Pinpoint the cell where the given text exists, returning its (x, y) midpoint coordinate. 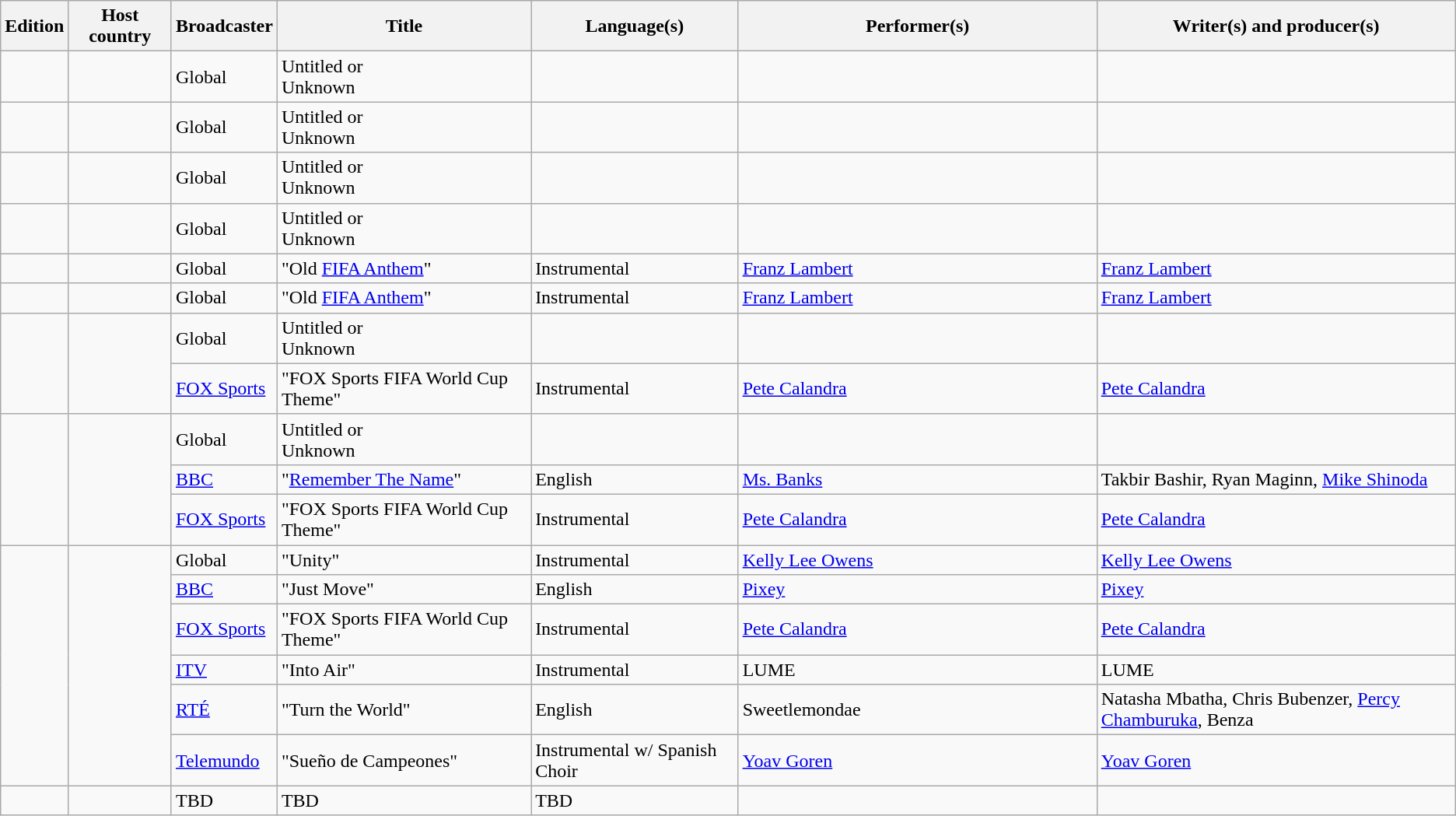
"Sueño de Campeones" (404, 761)
Telemundo (224, 761)
Edition (34, 26)
Broadcaster (224, 26)
"Turn the World" (404, 709)
"Unity" (404, 559)
Takbir Bashir, Ryan Maginn, Mike Shinoda (1276, 479)
"Remember The Name" (404, 479)
Title (404, 26)
Writer(s) and producer(s) (1276, 26)
Sweetlemondae (918, 709)
Ms. Banks (918, 479)
ITV (224, 670)
Instrumental w/ Spanish Choir (635, 761)
Performer(s) (918, 26)
Language(s) (635, 26)
Natasha Mbatha, Chris Bubenzer, Percy Chamburuka, Benza (1276, 709)
"Just Move" (404, 590)
RTÉ (224, 709)
Host country (120, 26)
"Into Air" (404, 670)
